Determine the (X, Y) coordinate at the center of the cell enclosing the given text.  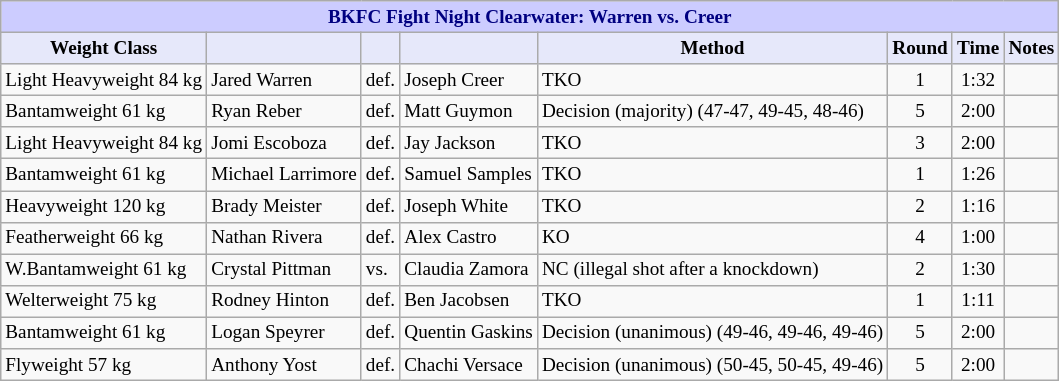
1:26 (978, 175)
W.Bantamweight 61 kg (104, 270)
1:30 (978, 270)
Rodney Hinton (284, 301)
Samuel Samples (469, 175)
Brady Meister (284, 206)
Heavyweight 120 kg (104, 206)
Quentin Gaskins (469, 333)
Ryan Reber (284, 111)
Claudia Zamora (469, 270)
KO (712, 238)
Decision (unanimous) (49-46, 49-46, 49-46) (712, 333)
vs. (380, 270)
Nathan Rivera (284, 238)
BKFC Fight Night Clearwater: Warren vs. Creer (530, 17)
Jay Jackson (469, 143)
Crystal Pittman (284, 270)
1:16 (978, 206)
Logan Speyrer (284, 333)
Flyweight 57 kg (104, 365)
4 (920, 238)
Ben Jacobsen (469, 301)
Welterweight 75 kg (104, 301)
Decision (unanimous) (50-45, 50-45, 49-46) (712, 365)
Jomi Escoboza (284, 143)
Michael Larrimore (284, 175)
Joseph Creer (469, 80)
Time (978, 48)
Jared Warren (284, 80)
1:00 (978, 238)
3 (920, 143)
Weight Class (104, 48)
Decision (majority) (47-47, 49-45, 48-46) (712, 111)
Matt Guymon (469, 111)
Chachi Versace (469, 365)
Joseph White (469, 206)
1:11 (978, 301)
Anthony Yost (284, 365)
NC (illegal shot after a knockdown) (712, 270)
1:32 (978, 80)
Featherweight 66 kg (104, 238)
Notes (1032, 48)
Method (712, 48)
Alex Castro (469, 238)
Round (920, 48)
